Detect which cell encompasses the target text, then output its [x, y] center coordinate. 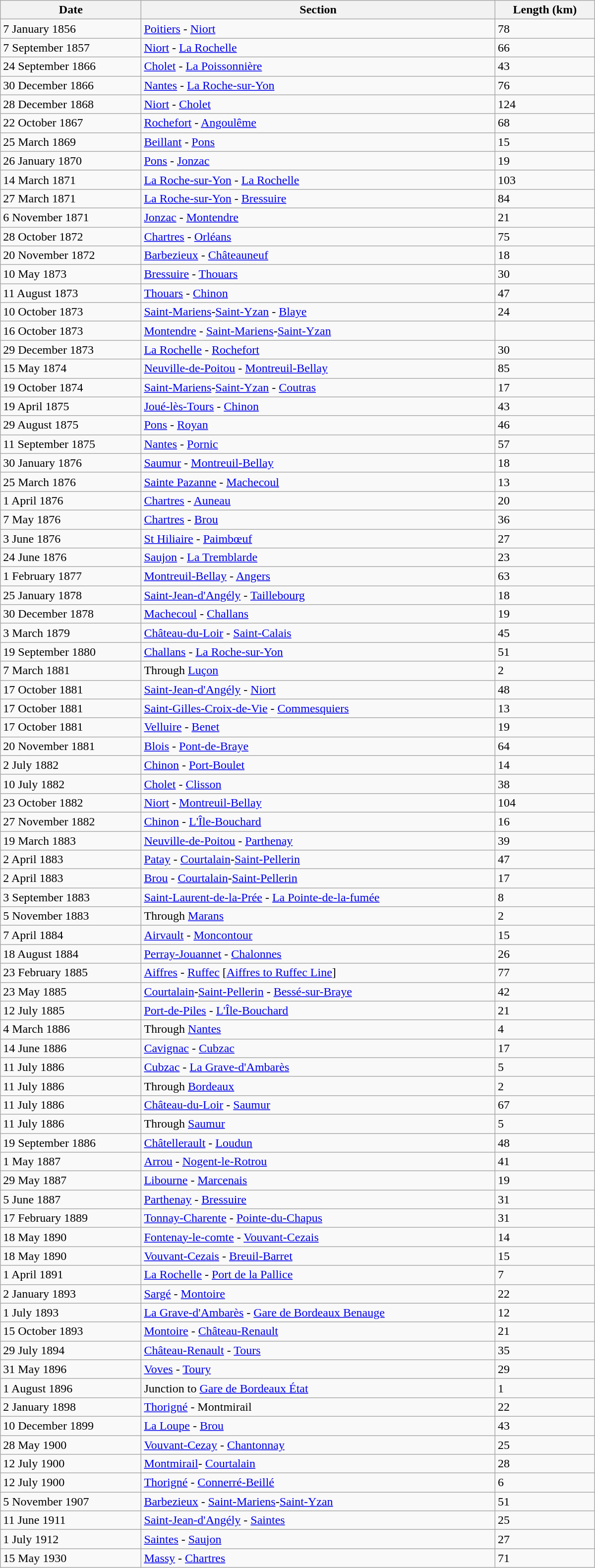
14 March 1871 [71, 180]
Machecoul - Challans [318, 614]
Patay - Courtalain-Saint-Pellerin [318, 860]
1 [544, 1388]
25 March 1869 [71, 142]
68 [544, 123]
Chinon - L'Île-Bouchard [318, 821]
Montoire - Château-Renault [318, 1331]
Chartres - Auneau [318, 501]
42 [544, 992]
La Roche-sur-Yon - Bressuire [318, 198]
Château-Renault - Tours [318, 1350]
75 [544, 237]
Saumur - Montreuil-Bellay [318, 463]
4 March 1886 [71, 1029]
7 April 1884 [71, 935]
Saujon - La Tremblarde [318, 558]
Through Marans [318, 916]
46 [544, 425]
78 [544, 29]
41 [544, 1162]
16 October 1873 [71, 331]
Montendre - Saint-Mariens-Saint-Yzan [318, 331]
12 July 1885 [71, 1010]
Château-du-Loir - Saint-Calais [318, 633]
29 August 1875 [71, 425]
30 December 1878 [71, 614]
3 September 1883 [71, 897]
28 May 1900 [71, 1445]
18 August 1884 [71, 954]
1 February 1877 [71, 576]
5 November 1883 [71, 916]
La Grave-d'Ambarès - Gare de Bordeaux Benauge [318, 1313]
38 [544, 784]
20 [544, 501]
Cholet - Clisson [318, 784]
25 March 1876 [71, 482]
Sainte Pazanne - Machecoul [318, 482]
23 February 1885 [71, 973]
6 [544, 1483]
15 October 1893 [71, 1331]
27 March 1871 [71, 198]
14 June 1886 [71, 1048]
Aiffres - Ruffec [Aiffres to Ruffec Line] [318, 973]
23 May 1885 [71, 992]
Vouvant-Cezay - Chantonnay [318, 1445]
Through Bordeaux [318, 1086]
19 September 1886 [71, 1142]
Perray-Jouannet - Chalonnes [318, 954]
Airvault - Moncontour [318, 935]
Rochefort - Angoulême [318, 123]
Saint-Jean-d'Angély - Taillebourg [318, 595]
Port-de-Piles - L'Île-Bouchard [318, 1010]
Neuville-de-Poitou - Parthenay [318, 841]
Bressuire - Thouars [318, 274]
Thouars - Chinon [318, 293]
Saint-Mariens-Saint-Yzan - Coutras [318, 387]
La Rochelle - Port de la Pallice [318, 1275]
Brou - Courtalain-Saint-Pellerin [318, 878]
15 May 1874 [71, 369]
103 [544, 180]
45 [544, 633]
Niort - Cholet [318, 104]
Chinon - Port-Boulet [318, 765]
Length (km) [544, 10]
2 January 1893 [71, 1294]
1 April 1891 [71, 1275]
24 [544, 312]
29 [544, 1369]
Niort - La Rochelle [318, 48]
10 October 1873 [71, 312]
Chartres - Brou [318, 519]
Section [318, 10]
Neuville-de-Poitou - Montreuil-Bellay [318, 369]
16 [544, 821]
Château-du-Loir - Saumur [318, 1105]
2 January 1898 [71, 1407]
24 June 1876 [71, 558]
28 December 1868 [71, 104]
Saint-Laurent-de-la-Prée - La Pointe-de-la-fumée [318, 897]
10 May 1873 [71, 274]
Junction to Gare de Bordeaux État [318, 1388]
Châtellerault - Loudun [318, 1142]
27 November 1882 [71, 821]
Jonzac - Montendre [318, 217]
24 September 1866 [71, 66]
1 April 1876 [71, 501]
Joué-lès-Tours - Chinon [318, 406]
Montreuil-Bellay - Angers [318, 576]
Libourne - Marcenais [318, 1181]
67 [544, 1105]
Fontenay-le-comte - Vouvant-Cezais [318, 1237]
Cavignac - Cubzac [318, 1048]
6 November 1871 [71, 217]
104 [544, 803]
Barbezieux - Saint-Mariens-Saint-Yzan [318, 1502]
8 [544, 897]
30 January 1876 [71, 463]
Nantes - La Roche-sur-Yon [318, 85]
22 October 1867 [71, 123]
66 [544, 48]
36 [544, 519]
Saint-Gilles-Croix-de-Vie - Commesquiers [318, 708]
76 [544, 85]
28 [544, 1464]
28 October 1872 [71, 237]
Thorigné - Montmirail [318, 1407]
Barbezieux - Châteauneuf [318, 255]
Date [71, 10]
Cubzac - La Grave-d'Ambarès [318, 1067]
39 [544, 841]
1 July 1893 [71, 1313]
84 [544, 198]
Saint-Jean-d'Angély - Niort [318, 690]
10 July 1882 [71, 784]
23 [544, 558]
Through Luçon [318, 671]
1 July 1912 [71, 1539]
11 August 1873 [71, 293]
Arrou - Nogent-le-Rotrou [318, 1162]
3 March 1879 [71, 633]
19 March 1883 [71, 841]
29 May 1887 [71, 1181]
Poitiers - Niort [318, 29]
Nantes - Pornic [318, 444]
7 March 1881 [71, 671]
1 May 1887 [71, 1162]
19 September 1880 [71, 652]
Voves - Toury [318, 1369]
Courtalain-Saint-Pellerin - Bessé-sur-Braye [318, 992]
Niort - Montreuil-Bellay [318, 803]
29 July 1894 [71, 1350]
Montmirail- Courtalain [318, 1464]
19 April 1875 [71, 406]
Beillant - Pons [318, 142]
26 January 1870 [71, 161]
57 [544, 444]
5 November 1907 [71, 1502]
La Rochelle - Rochefort [318, 350]
La Roche-sur-Yon - La Rochelle [318, 180]
29 December 1873 [71, 350]
7 [544, 1275]
3 June 1876 [71, 538]
7 May 1876 [71, 519]
Pons - Jonzac [318, 161]
35 [544, 1350]
Parthenay - Bressuire [318, 1199]
Vouvant-Cezais - Breuil-Barret [318, 1256]
Chartres - Orléans [318, 237]
Pons - Royan [318, 425]
25 January 1878 [71, 595]
7 January 1856 [71, 29]
124 [544, 104]
85 [544, 369]
La Loupe - Brou [318, 1426]
Saintes - Saujon [318, 1539]
Sargé - Montoire [318, 1294]
5 June 1887 [71, 1199]
12 [544, 1313]
Saint-Mariens-Saint-Yzan - Blaye [318, 312]
Massy - Chartres [318, 1558]
Challans - La Roche-sur-Yon [318, 652]
Blois - Pont-de-Braye [318, 746]
1 August 1896 [71, 1388]
Thorigné - Connerré-Beillé [318, 1483]
15 May 1930 [71, 1558]
Velluire - Benet [318, 727]
64 [544, 746]
10 December 1899 [71, 1426]
63 [544, 576]
19 October 1874 [71, 387]
23 October 1882 [71, 803]
11 September 1875 [71, 444]
7 September 1857 [71, 48]
Through Saumur [318, 1124]
4 [544, 1029]
11 June 1911 [71, 1520]
31 May 1896 [71, 1369]
71 [544, 1558]
77 [544, 973]
2 July 1882 [71, 765]
26 [544, 954]
Cholet - La Poissonnière [318, 66]
20 November 1872 [71, 255]
Through Nantes [318, 1029]
20 November 1881 [71, 746]
30 December 1866 [71, 85]
St Hiliaire - Paimbœuf [318, 538]
Saint-Jean-d'Angély - Saintes [318, 1520]
Tonnay-Charente - Pointe-du-Chapus [318, 1218]
17 February 1889 [71, 1218]
